Capture the cell that displays the provided text and extract its [X, Y] central coordinate. 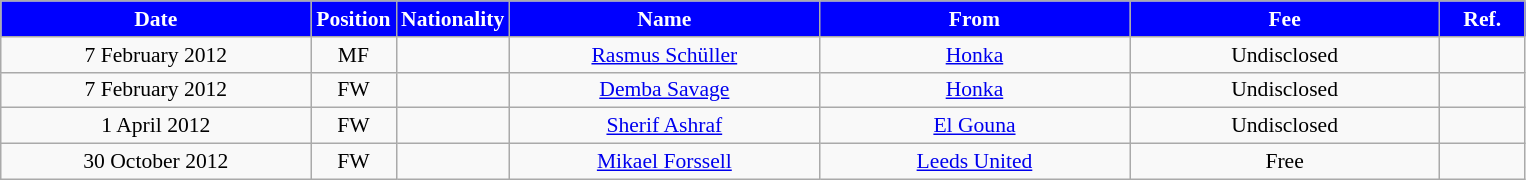
MF [354, 55]
Leeds United [974, 162]
Sherif Ashraf [664, 126]
Rasmus Schüller [664, 55]
Date [156, 19]
Fee [1285, 19]
Position [354, 19]
Free [1285, 162]
From [974, 19]
Nationality [452, 19]
Name [664, 19]
Ref. [1482, 19]
El Gouna [974, 126]
Demba Savage [664, 90]
30 October 2012 [156, 162]
1 April 2012 [156, 126]
Mikael Forssell [664, 162]
